Output the (x, y) coordinate of the center of the cell containing the given text.  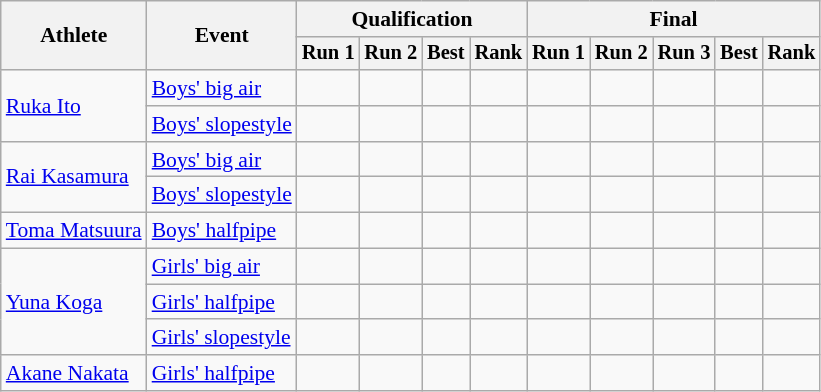
Akane Nakata (74, 373)
Final (674, 19)
Girls' big air (222, 267)
Rai Kasamura (74, 178)
Qualification (412, 19)
Athlete (74, 36)
Toma Matsuura (74, 231)
Ruka Ito (74, 106)
Boys' halfpipe (222, 231)
Girls' slopestyle (222, 338)
Event (222, 36)
Run 3 (684, 54)
Yuna Koga (74, 302)
